Locate the cell with the specified text and output its [x, y] center coordinate. 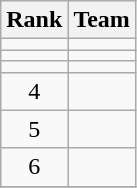
Rank [34, 20]
4 [34, 91]
Team [102, 20]
5 [34, 129]
6 [34, 167]
